For the text-containing cell, return its midpoint in (X, Y) coordinate format. 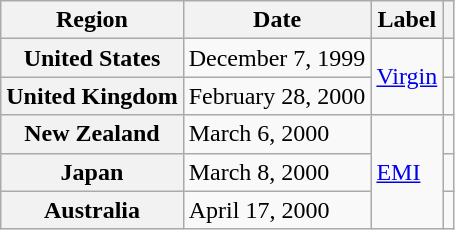
December 7, 1999 (277, 58)
Australia (92, 210)
United States (92, 58)
Virgin (407, 77)
March 8, 2000 (277, 172)
United Kingdom (92, 96)
April 17, 2000 (277, 210)
New Zealand (92, 134)
Region (92, 20)
March 6, 2000 (277, 134)
Japan (92, 172)
Label (407, 20)
Date (277, 20)
February 28, 2000 (277, 96)
EMI (407, 172)
